Detect which cell encompasses the target text, then output its [x, y] center coordinate. 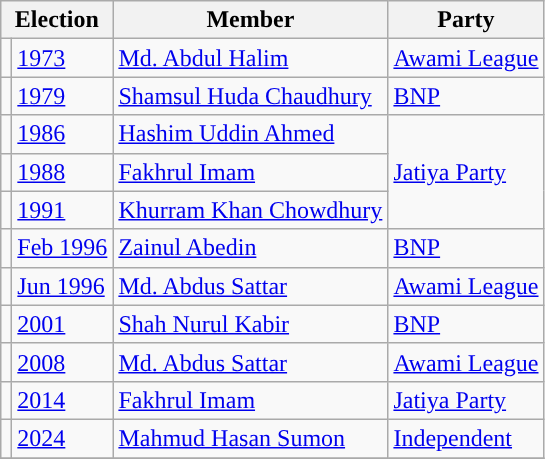
Md. Abdul Halim [250, 58]
Feb 1996 [62, 248]
1979 [62, 96]
1986 [62, 134]
Jun 1996 [62, 286]
Khurram Khan Chowdhury [250, 210]
Party [466, 20]
Shamsul Huda Chaudhury [250, 96]
Shah Nurul Kabir [250, 324]
Independent [466, 438]
2024 [62, 438]
1991 [62, 210]
1973 [62, 58]
2008 [62, 362]
Mahmud Hasan Sumon [250, 438]
1988 [62, 172]
2001 [62, 324]
Election [57, 20]
Hashim Uddin Ahmed [250, 134]
2014 [62, 400]
Member [250, 20]
Zainul Abedin [250, 248]
